Search for the cell housing the specified text and yield its (X, Y) center coordinate. 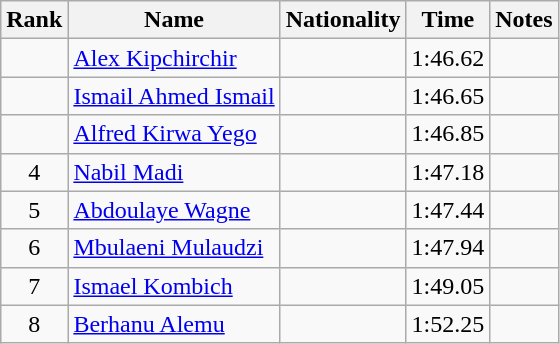
Alex Kipchirchir (174, 58)
1:52.25 (448, 324)
Rank (34, 20)
Nabil Madi (174, 172)
1:46.85 (448, 134)
Mbulaeni Mulaudzi (174, 248)
Ismail Ahmed Ismail (174, 96)
1:47.18 (448, 172)
1:47.94 (448, 248)
Abdoulaye Wagne (174, 210)
Nationality (343, 20)
5 (34, 210)
Time (448, 20)
6 (34, 248)
Notes (524, 20)
Alfred Kirwa Yego (174, 134)
Ismael Kombich (174, 286)
Berhanu Alemu (174, 324)
Name (174, 20)
7 (34, 286)
1:46.65 (448, 96)
1:49.05 (448, 286)
8 (34, 324)
1:46.62 (448, 58)
4 (34, 172)
1:47.44 (448, 210)
